Output the [x, y] coordinate of the center of the cell containing the given text.  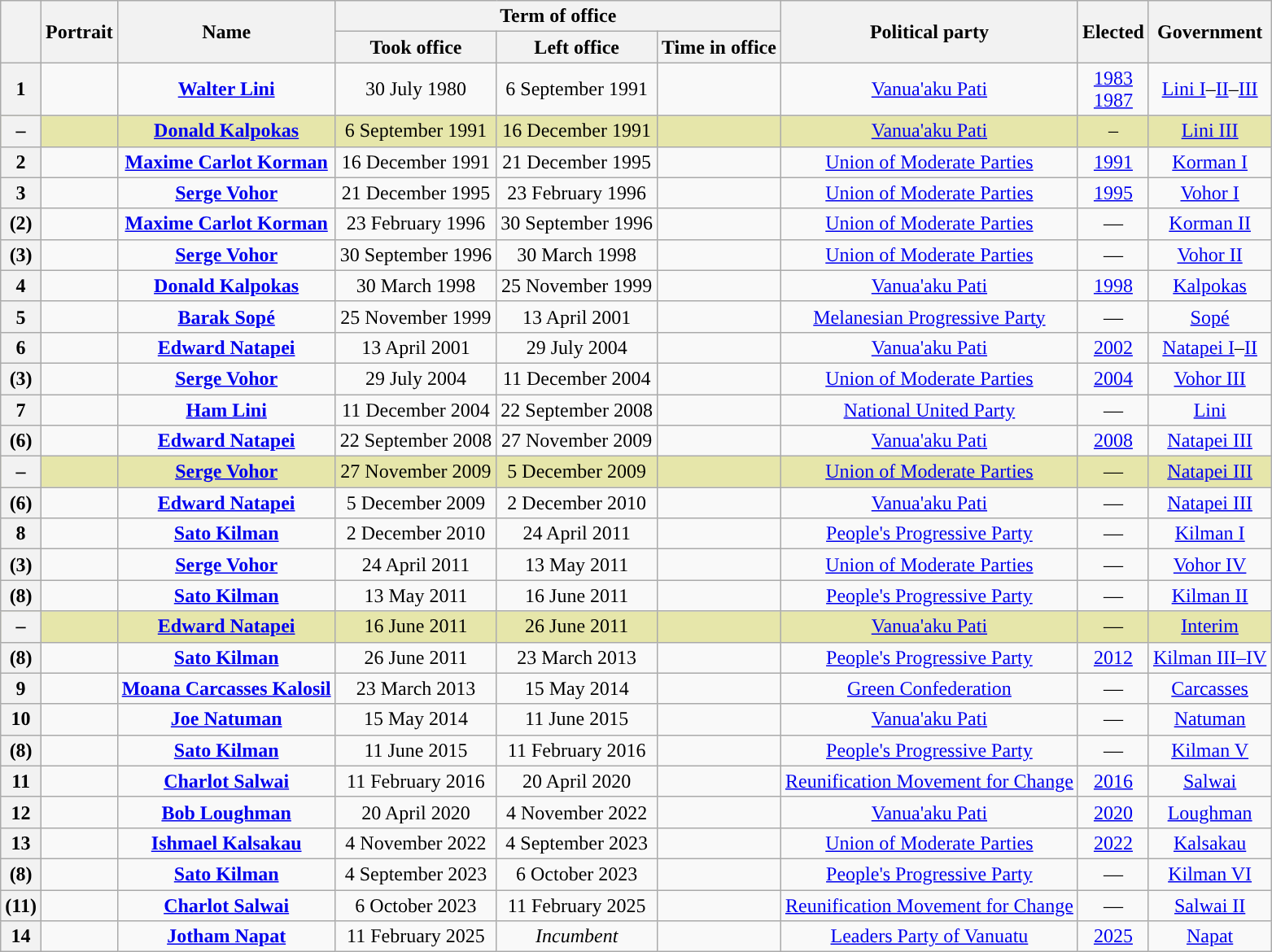
2004 [1113, 378]
National United Party [929, 409]
Loughman [1209, 812]
Walter Lini [226, 90]
Kilman V [1209, 750]
Natuman [1209, 719]
Salwai II [1209, 906]
Kilman VI [1209, 874]
11 [21, 781]
Lini [1209, 409]
Barak Sopé [226, 317]
6 [21, 347]
Bob Loughman [226, 812]
Carcasses [1209, 688]
Korman I [1209, 162]
Vohor II [1209, 255]
4 [21, 286]
Time in office [719, 47]
Kilman I [1209, 534]
Ishmael Kalsakau [226, 843]
(11) [21, 906]
Name [226, 32]
Jotham Napat [226, 937]
Sopé [1209, 317]
Kilman II [1209, 596]
7 [21, 409]
Incumbent [577, 937]
Green Confederation [929, 688]
Salwai [1209, 781]
Napat [1209, 937]
2008 [1113, 441]
2016 [1113, 781]
2 [21, 162]
30 July 1980 [416, 90]
10 [21, 719]
2012 [1113, 657]
Natapei I–II [1209, 347]
Kalpokas [1209, 286]
Kalsakau [1209, 843]
2025 [1113, 937]
1998 [1113, 286]
9 [21, 688]
14 [21, 937]
Ham Lini [226, 409]
19831987 [1113, 90]
Joe Natuman [226, 719]
2022 [1113, 843]
Leaders Party of Vanuatu [929, 937]
Government [1209, 32]
(2) [21, 224]
Moana Carcasses Kalosil [226, 688]
Interim [1209, 627]
12 [21, 812]
Term of office [558, 16]
Vohor IV [1209, 565]
Elected [1113, 32]
Political party [929, 32]
Korman II [1209, 224]
1995 [1113, 193]
Kilman III–IV [1209, 657]
Lini III [1209, 131]
5 [21, 317]
Lini I–II–III [1209, 90]
Took office [416, 47]
Melanesian Progressive Party [929, 317]
Left office [577, 47]
Vohor I [1209, 193]
1 [21, 90]
2002 [1113, 347]
Portrait [79, 32]
8 [21, 534]
13 [21, 843]
2020 [1113, 812]
3 [21, 193]
Vohor III [1209, 378]
1991 [1113, 162]
